Extract the [x, y] coordinate from the center of the cell holding the provided text.  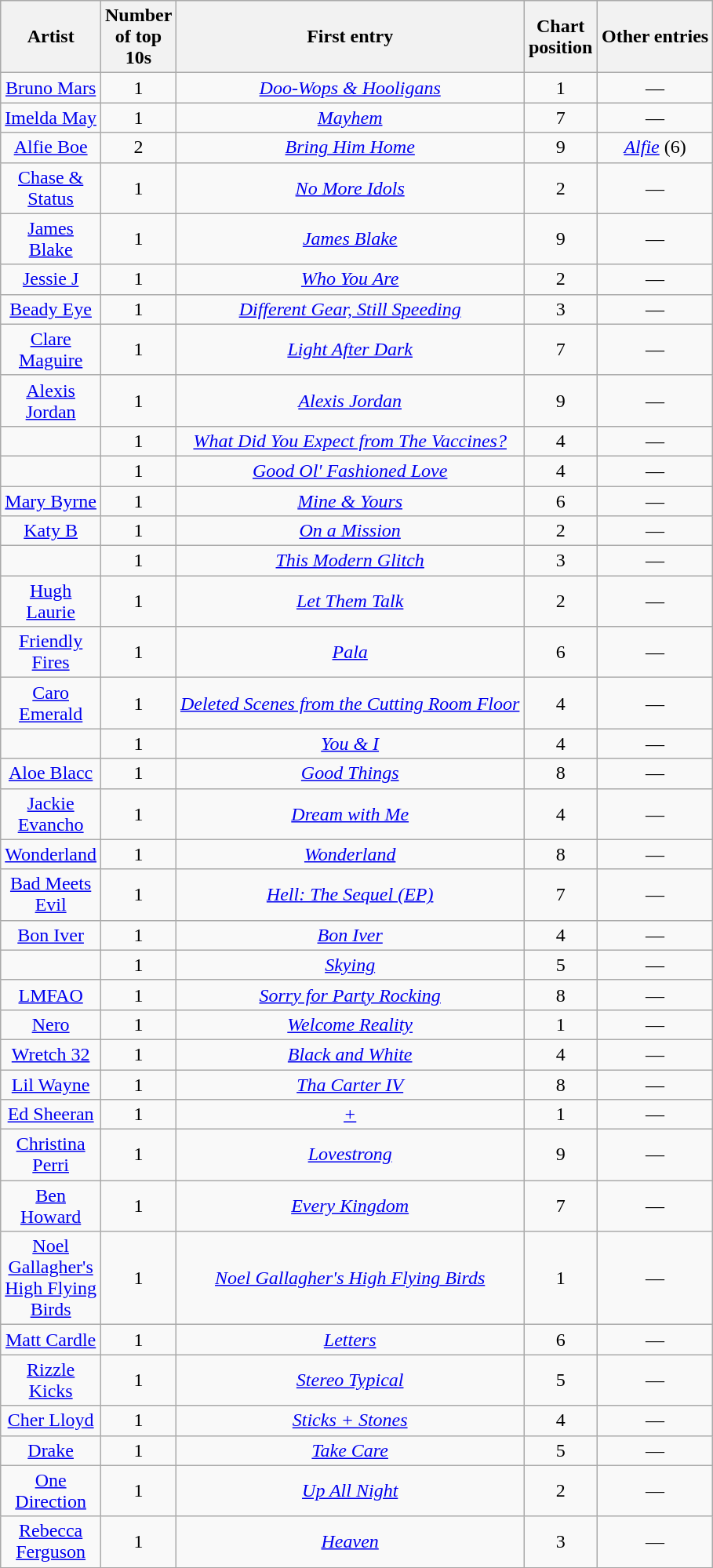
Stereo Typical [350, 1381]
Lovestrong [350, 1155]
Lil Wayne [51, 1085]
Rebecca Ferguson [51, 1542]
Cher Lloyd [51, 1421]
Take Care [350, 1450]
Clare Maguire [51, 350]
Letters [350, 1340]
Every Kingdom [350, 1206]
Other entries [654, 37]
Pala [350, 653]
Jackie Evancho [51, 814]
Welcome Reality [350, 1024]
Wretch 32 [51, 1054]
Rizzle Kicks [51, 1381]
Different Gear, Still Speeding [350, 309]
Up All Night [350, 1490]
Heaven [350, 1542]
Bring Him Home [350, 147]
Matt Cardle [51, 1340]
Sticks + Stones [350, 1421]
Alfie (6) [654, 147]
Doo-Wops & Hooligans [350, 88]
Deleted Scenes from the Cutting Room Floor [350, 703]
Jessie J [51, 279]
Ed Sheeran [51, 1115]
Katy B [51, 531]
Bruno Mars [51, 88]
Hell: The Sequel (EP) [350, 894]
Artist [51, 37]
Bad Meets Evil [51, 894]
Black and White [350, 1054]
+ [350, 1115]
No More Idols [350, 188]
Christina Perri [51, 1155]
On a Mission [350, 531]
Mayhem [350, 118]
Imelda May [51, 118]
Light After Dark [350, 350]
Hugh Laurie [51, 601]
This Modern Glitch [350, 561]
Beady Eye [51, 309]
You & I [350, 744]
One Direction [51, 1490]
Drake [51, 1450]
Let Them Talk [350, 601]
What Did You Expect from The Vaccines? [350, 441]
LMFAO [51, 995]
Nero [51, 1024]
Chart position [561, 37]
Sorry for Party Rocking [350, 995]
Skying [350, 965]
Mine & Yours [350, 501]
Caro Emerald [51, 703]
Good Things [350, 773]
Number of top 10s [139, 37]
Dream with Me [350, 814]
Mary Byrne [51, 501]
Tha Carter IV [350, 1085]
Friendly Fires [51, 653]
Chase & Status [51, 188]
Aloe Blacc [51, 773]
Good Ol' Fashioned Love [350, 471]
Who You Are [350, 279]
Alfie Boe [51, 147]
First entry [350, 37]
Ben Howard [51, 1206]
